Provide the [x, y] coordinate of the cell's center where the given text is located.  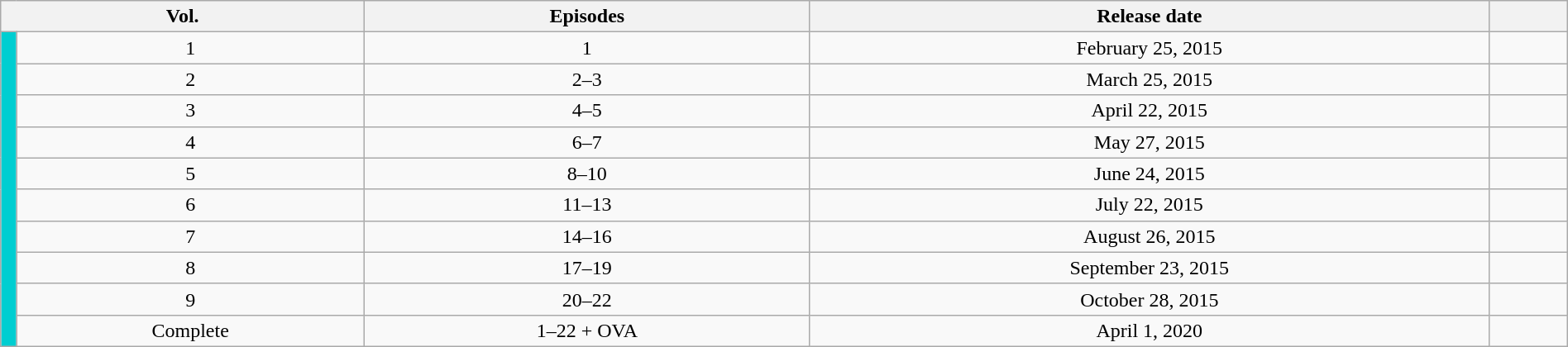
5 [190, 173]
September 23, 2015 [1150, 268]
Vol. [183, 17]
11–13 [587, 205]
9 [190, 299]
May 27, 2015 [1150, 142]
June 24, 2015 [1150, 173]
March 25, 2015 [1150, 79]
February 25, 2015 [1150, 48]
8 [190, 268]
14–16 [587, 236]
April 1, 2020 [1150, 330]
8–10 [587, 173]
October 28, 2015 [1150, 299]
6 [190, 205]
20–22 [587, 299]
3 [190, 111]
4–5 [587, 111]
17–19 [587, 268]
6–7 [587, 142]
Episodes [587, 17]
2 [190, 79]
Release date [1150, 17]
August 26, 2015 [1150, 236]
April 22, 2015 [1150, 111]
2–3 [587, 79]
July 22, 2015 [1150, 205]
7 [190, 236]
Complete [190, 330]
4 [190, 142]
1–22 + OVA [587, 330]
